Detect which cell encompasses the target text, then output its [x, y] center coordinate. 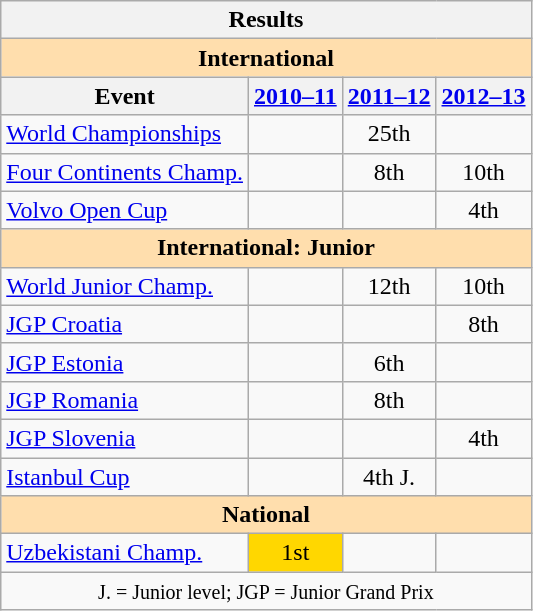
25th [389, 134]
2012–13 [484, 96]
JGP Romania [125, 400]
12th [389, 286]
JGP Slovenia [125, 438]
6th [389, 362]
Results [266, 20]
Uzbekistani Champ. [125, 553]
4th J. [389, 477]
2010–11 [295, 96]
World Championships [125, 134]
Four Continents Champ. [125, 172]
2011–12 [389, 96]
JGP Croatia [125, 324]
Event [125, 96]
World Junior Champ. [125, 286]
JGP Estonia [125, 362]
Istanbul Cup [125, 477]
1st [295, 553]
Volvo Open Cup [125, 210]
International: Junior [266, 248]
International [266, 58]
J. = Junior level; JGP = Junior Grand Prix [266, 591]
National [266, 515]
